Search for the cell housing the specified text and yield its (x, y) center coordinate. 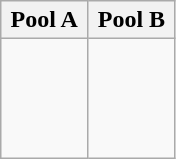
Pool B (132, 20)
Pool A (44, 20)
